Scan for the cell matching the given text and deliver its (X, Y) coordinate at center. 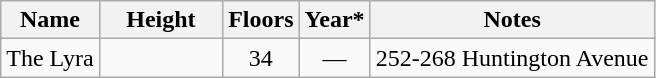
Name (50, 20)
The Lyra (50, 58)
Notes (512, 20)
Height (161, 20)
34 (261, 58)
Floors (261, 20)
— (334, 58)
252-268 Huntington Avenue (512, 58)
Year* (334, 20)
